Output the [x, y] coordinate of the center of the cell containing the given text.  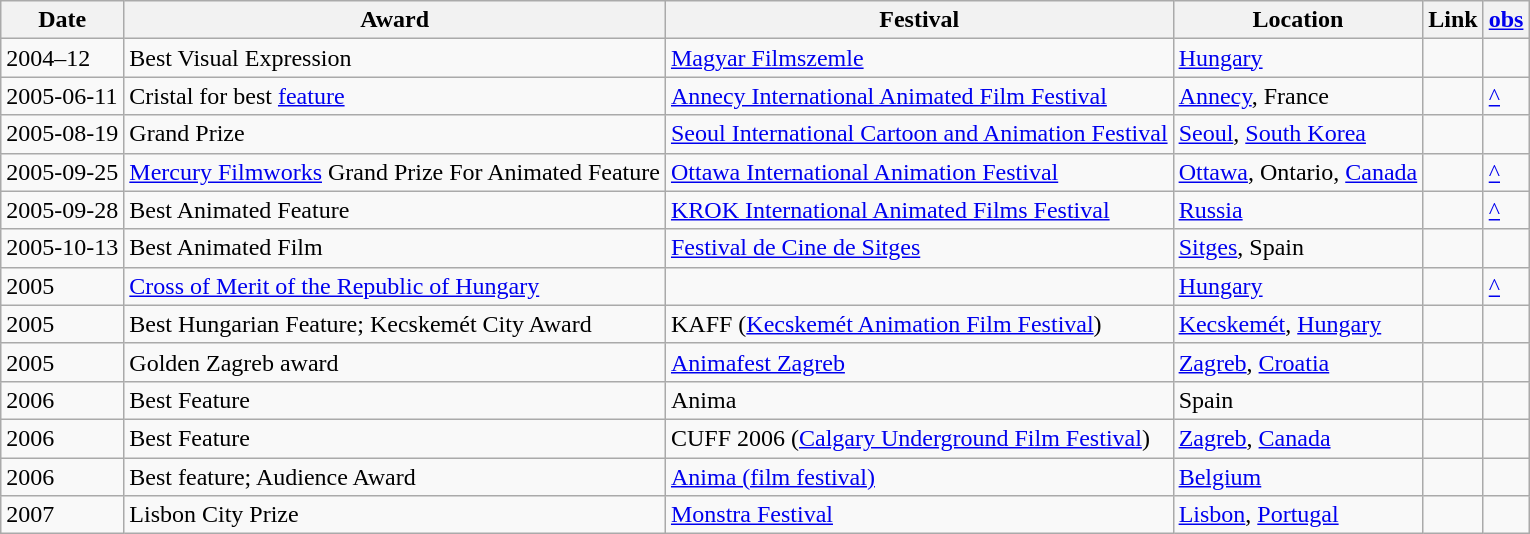
Kecskemét, Hungary [1298, 324]
KAFF (Kecskemét Animation Film Festival) [919, 324]
Animafest Zagreb [919, 362]
Best Animated Feature [395, 210]
Festival de Cine de Sitges [919, 248]
Annecy International Animated Film Festival [919, 96]
Best Hungarian Feature; Kecskemét City Award [395, 324]
Golden Zagreb award [395, 362]
Cross of Merit of the Republic of Hungary [395, 286]
Lisbon, Portugal [1298, 515]
2005-10-13 [62, 248]
Seoul International Cartoon and Animation Festival [919, 134]
2007 [62, 515]
Spain [1298, 400]
Link [1453, 20]
Festival [919, 20]
2005-08-19 [62, 134]
Best Visual Expression [395, 58]
Monstra Festival [919, 515]
Seoul, South Korea [1298, 134]
Location [1298, 20]
obs [1506, 20]
KROK International Animated Films Festival [919, 210]
2005-09-28 [62, 210]
Award [395, 20]
2004–12 [62, 58]
Belgium [1298, 477]
Anima [919, 400]
Zagreb, Croatia [1298, 362]
Magyar Filmszemle [919, 58]
Anima (film festival) [919, 477]
Ottawa, Ontario, Canada [1298, 172]
CUFF 2006 (Calgary Underground Film Festival) [919, 438]
Best feature; Audience Award [395, 477]
2005-06-11 [62, 96]
Zagreb, Canada [1298, 438]
Annecy, France [1298, 96]
Grand Prize [395, 134]
Lisbon City Prize [395, 515]
Cristal for best feature [395, 96]
Best Animated Film [395, 248]
Russia [1298, 210]
Ottawa International Animation Festival [919, 172]
Mercury Filmworks Grand Prize For Animated Feature [395, 172]
Sitges, Spain [1298, 248]
2005-09-25 [62, 172]
Date [62, 20]
